Scan for the cell matching the given text and deliver its [X, Y] coordinate at center. 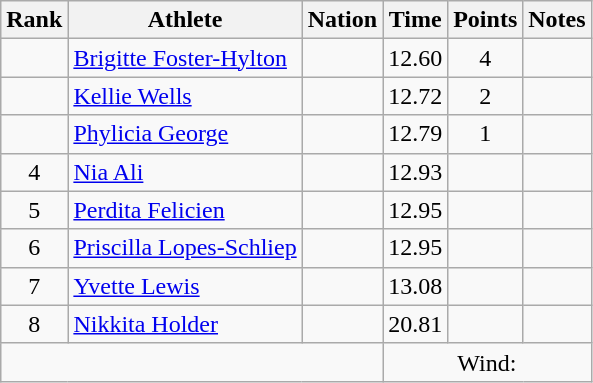
6 [34, 248]
20.81 [416, 324]
Rank [34, 20]
12.93 [416, 172]
2 [486, 96]
Yvette Lewis [185, 286]
7 [34, 286]
1 [486, 134]
Wind: [488, 362]
8 [34, 324]
Priscilla Lopes-Schliep [185, 248]
Athlete [185, 20]
Nikkita Holder [185, 324]
Nation [342, 20]
Kellie Wells [185, 96]
Points [486, 20]
Notes [557, 20]
12.79 [416, 134]
12.72 [416, 96]
5 [34, 210]
12.60 [416, 58]
Perdita Felicien [185, 210]
Phylicia George [185, 134]
Nia Ali [185, 172]
Brigitte Foster-Hylton [185, 58]
Time [416, 20]
13.08 [416, 286]
